Provide the (x, y) coordinate of the cell's center where the given text is located.  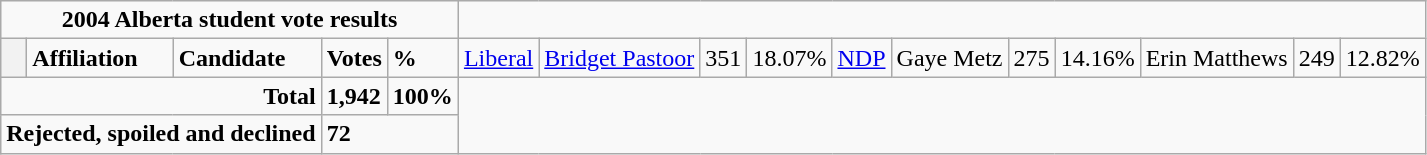
NDP (862, 58)
% (422, 58)
14.16% (1098, 58)
351 (724, 58)
Liberal (498, 58)
2004 Alberta student vote results (230, 20)
Affiliation (100, 58)
72 (390, 134)
Bridget Pastoor (620, 58)
100% (422, 96)
Gaye Metz (950, 58)
1,942 (354, 96)
Rejected, spoiled and declined (161, 134)
Candidate (247, 58)
18.07% (790, 58)
Votes (354, 58)
Total (161, 96)
Erin Matthews (1216, 58)
12.82% (1382, 58)
249 (1316, 58)
275 (1032, 58)
